Find where the given text appears and provide that cell's center as [x, y] coordinate. 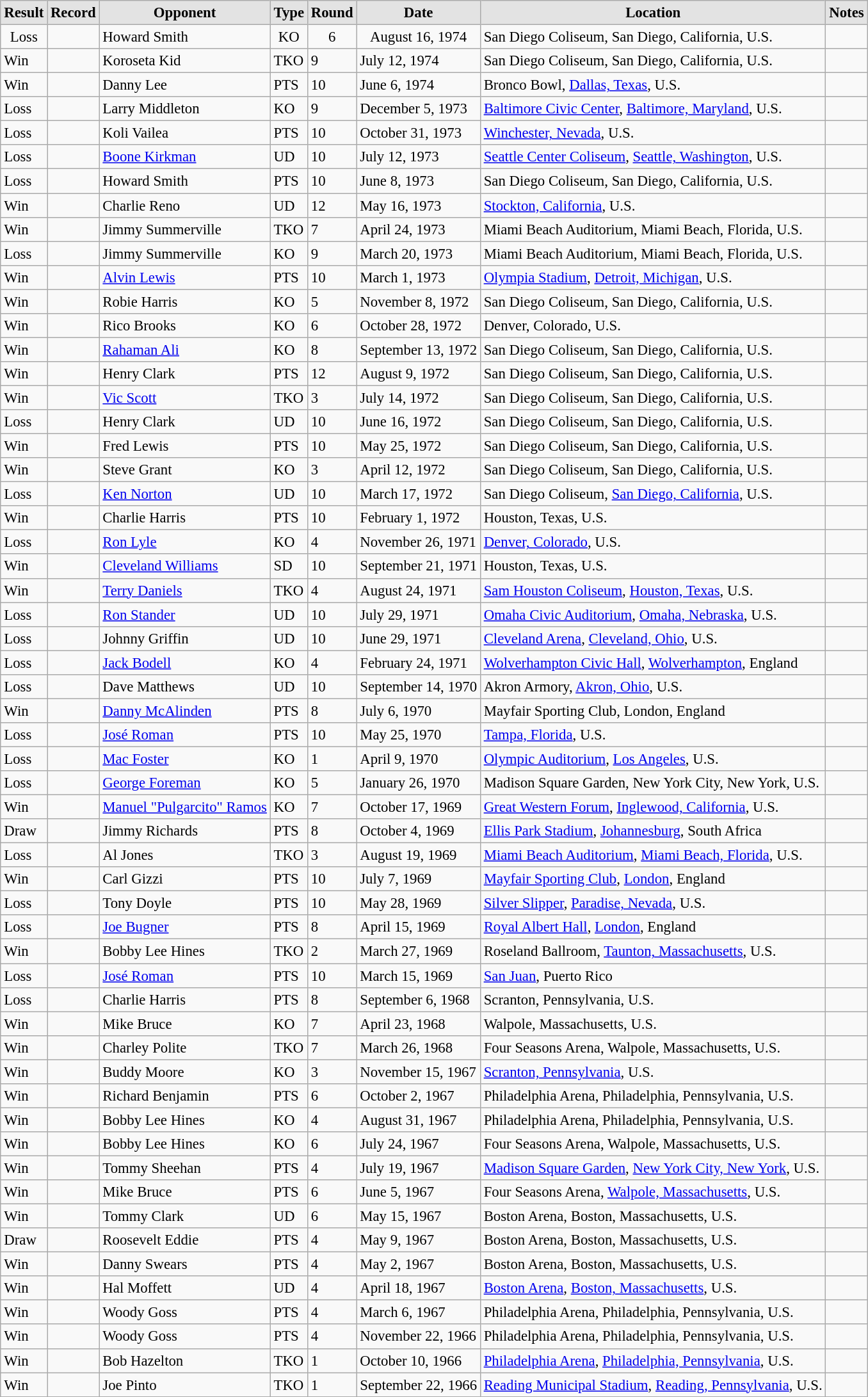
February 24, 1971 [419, 663]
August 9, 1972 [419, 374]
Akron Armory, Akron, Ohio, U.S. [653, 686]
Result [24, 13]
May 9, 1967 [419, 1240]
September 21, 1971 [419, 566]
September 14, 1970 [419, 686]
Tampa, Florida, U.S. [653, 735]
October 4, 1969 [419, 831]
November 8, 1972 [419, 302]
Al Jones [184, 855]
May 25, 1972 [419, 446]
Ron Lyle [184, 542]
June 5, 1967 [419, 1192]
May 15, 1967 [419, 1216]
Great Western Forum, Inglewood, California, U.S. [653, 807]
Date [419, 13]
Tommy Sheehan [184, 1168]
Round [332, 13]
Cleveland Arena, Cleveland, Ohio, U.S. [653, 638]
July 19, 1967 [419, 1168]
August 19, 1969 [419, 855]
April 24, 1973 [419, 229]
Roosevelt Eddie [184, 1240]
Winchester, Nevada, U.S. [653, 133]
Fred Lewis [184, 446]
San Juan, Puerto Rico [653, 975]
May 16, 1973 [419, 206]
Ron Stander [184, 615]
George Foreman [184, 783]
September 13, 1972 [419, 350]
Walpole, Massachusetts, U.S. [653, 1024]
May 25, 1970 [419, 735]
2 [332, 951]
Hal Moffett [184, 1288]
October 28, 1972 [419, 325]
Rahaman Ali [184, 350]
June 16, 1972 [419, 422]
Charley Polite [184, 1047]
October 10, 1966 [419, 1361]
Roseland Ballroom, Taunton, Massachusetts, U.S. [653, 951]
Bronco Bowl, Dallas, Texas, U.S. [653, 85]
Ellis Park Stadium, Johannesburg, South Africa [653, 831]
Joe Bugner [184, 927]
December 5, 1973 [419, 109]
Koli Vailea [184, 133]
Buddy Moore [184, 1072]
September 22, 1966 [419, 1385]
Danny Swears [184, 1264]
October 31, 1973 [419, 133]
Reading Municipal Stadium, Reading, Pennsylvania, U.S. [653, 1385]
June 29, 1971 [419, 638]
Jack Bodell [184, 663]
Stockton, California, U.S. [653, 206]
August 16, 1974 [419, 36]
March 27, 1969 [419, 951]
Seattle Center Coliseum, Seattle, Washington, U.S. [653, 157]
November 26, 1971 [419, 542]
Larry Middleton [184, 109]
Robie Harris [184, 302]
March 26, 1968 [419, 1047]
Vic Scott [184, 398]
Tony Doyle [184, 903]
November 22, 1966 [419, 1336]
August 31, 1967 [419, 1120]
April 15, 1969 [419, 927]
Olympic Auditorium, Los Angeles, U.S. [653, 759]
Notes [846, 13]
Dave Matthews [184, 686]
May 28, 1969 [419, 903]
September 6, 1968 [419, 999]
Richard Benjamin [184, 1095]
Record [73, 13]
May 2, 1967 [419, 1264]
Joe Pinto [184, 1385]
March 17, 1972 [419, 494]
Olympia Stadium, Detroit, Michigan, U.S. [653, 277]
Wolverhampton Civic Hall, Wolverhampton, England [653, 663]
March 15, 1969 [419, 975]
Rico Brooks [184, 325]
June 6, 1974 [419, 85]
Charlie Reno [184, 206]
Danny Lee [184, 85]
Johnny Griffin [184, 638]
SD [289, 566]
Steve Grant [184, 470]
March 20, 1973 [419, 254]
April 23, 1968 [419, 1024]
Location [653, 13]
April 12, 1972 [419, 470]
July 29, 1971 [419, 615]
June 8, 1973 [419, 181]
Ken Norton [184, 494]
Tommy Clark [184, 1216]
Royal Albert Hall, London, England [653, 927]
July 12, 1974 [419, 61]
Bob Hazelton [184, 1361]
Omaha Civic Auditorium, Omaha, Nebraska, U.S. [653, 615]
November 15, 1967 [419, 1072]
July 7, 1969 [419, 879]
Baltimore Civic Center, Baltimore, Maryland, U.S. [653, 109]
April 9, 1970 [419, 759]
Manuel "Pulgarcito" Ramos [184, 807]
April 18, 1967 [419, 1288]
Jimmy Richards [184, 831]
July 12, 1973 [419, 157]
Opponent [184, 13]
July 24, 1967 [419, 1144]
October 17, 1969 [419, 807]
July 14, 1972 [419, 398]
Carl Gizzi [184, 879]
February 1, 1972 [419, 518]
Boone Kirkman [184, 157]
January 26, 1970 [419, 783]
Type [289, 13]
Sam Houston Coliseum, Houston, Texas, U.S. [653, 590]
July 6, 1970 [419, 711]
Mac Foster [184, 759]
Koroseta Kid [184, 61]
Cleveland Williams [184, 566]
Alvin Lewis [184, 277]
August 24, 1971 [419, 590]
Terry Daniels [184, 590]
March 1, 1973 [419, 277]
October 2, 1967 [419, 1095]
Silver Slipper, Paradise, Nevada, U.S. [653, 903]
March 6, 1967 [419, 1312]
Danny McAlinden [184, 711]
